From the cell containing the given text, extract its center point as (x, y) coordinate. 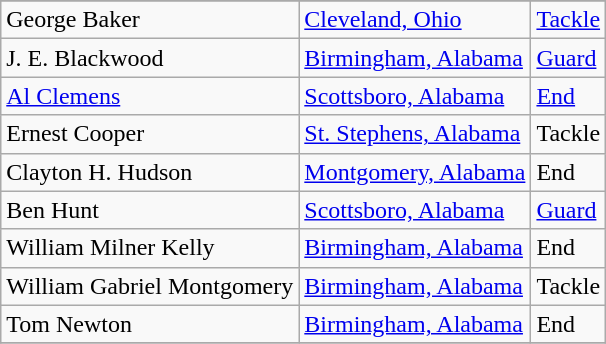
Tom Newton (150, 324)
Cleveland, Ohio (415, 20)
Al Clemens (150, 96)
Ernest Cooper (150, 134)
Montgomery, Alabama (415, 172)
St. Stephens, Alabama (415, 134)
George Baker (150, 20)
J. E. Blackwood (150, 58)
Clayton H. Hudson (150, 172)
William Milner Kelly (150, 248)
Ben Hunt (150, 210)
William Gabriel Montgomery (150, 286)
